Locate the cell with the specified text and output its [X, Y] center coordinate. 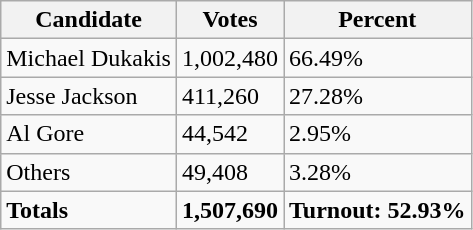
Jesse Jackson [89, 96]
66.49% [378, 58]
411,260 [230, 96]
Votes [230, 20]
Turnout: 52.93% [378, 210]
Michael Dukakis [89, 58]
49,408 [230, 172]
Others [89, 172]
1,507,690 [230, 210]
27.28% [378, 96]
3.28% [378, 172]
Candidate [89, 20]
1,002,480 [230, 58]
Totals [89, 210]
Al Gore [89, 134]
44,542 [230, 134]
2.95% [378, 134]
Percent [378, 20]
